Identify which cell holds the provided text, then report its [x, y] central coordinate. 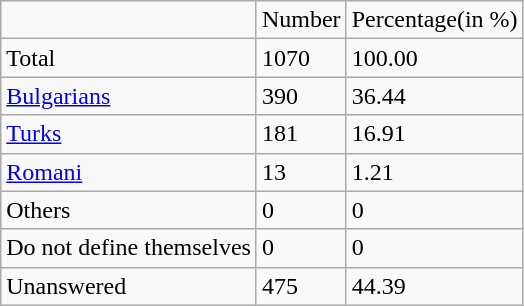
475 [301, 286]
1070 [301, 58]
Bulgarians [129, 96]
181 [301, 134]
Do not define themselves [129, 248]
13 [301, 172]
Turks [129, 134]
Percentage(in %) [434, 20]
Others [129, 210]
Total [129, 58]
1.21 [434, 172]
390 [301, 96]
36.44 [434, 96]
44.39 [434, 286]
Unanswered [129, 286]
Romani [129, 172]
100.00 [434, 58]
16.91 [434, 134]
Number [301, 20]
